Pinpoint the cell where the given text exists, returning its [X, Y] midpoint coordinate. 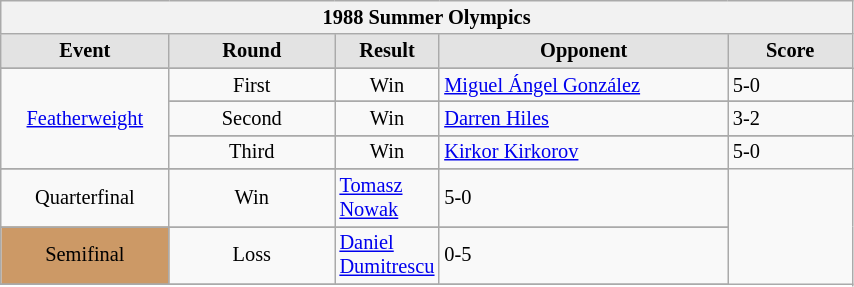
Kirkor Kirkorov [584, 152]
3-2 [790, 118]
Opponent [584, 51]
Semifinal [85, 255]
Second [252, 118]
Quarterfinal [85, 198]
Featherweight [85, 118]
Daniel Dumitrescu [388, 255]
First [252, 85]
Tomasz Nowak [388, 198]
Third [252, 152]
Event [85, 51]
0-5 [584, 255]
Score [790, 51]
Darren Hiles [584, 118]
Result [388, 51]
Miguel Ángel González [584, 85]
1988 Summer Olympics [427, 17]
Round [252, 51]
Loss [252, 255]
